Detect which cell encompasses the target text, then output its [x, y] center coordinate. 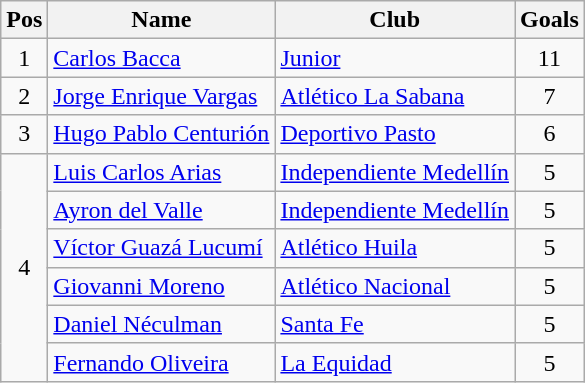
Atlético Huila [395, 248]
Name [162, 20]
Santa Fe [395, 324]
Jorge Enrique Vargas [162, 96]
Hugo Pablo Centurión [162, 134]
6 [550, 134]
Deportivo Pasto [395, 134]
Carlos Bacca [162, 58]
7 [550, 96]
Luis Carlos Arias [162, 172]
Fernando Oliveira [162, 362]
Atlético Nacional [395, 286]
Víctor Guazá Lucumí [162, 248]
3 [24, 134]
11 [550, 58]
2 [24, 96]
1 [24, 58]
Daniel Néculman [162, 324]
Pos [24, 20]
Atlético La Sabana [395, 96]
4 [24, 267]
Junior [395, 58]
Ayron del Valle [162, 210]
Giovanni Moreno [162, 286]
La Equidad [395, 362]
Goals [550, 20]
Club [395, 20]
